Scan for the cell matching the given text and deliver its (X, Y) coordinate at center. 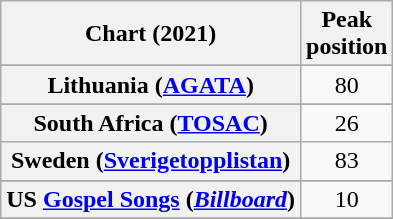
Chart (2021) (151, 34)
10 (347, 199)
Peakposition (347, 34)
Sweden (Sverigetopplistan) (151, 161)
80 (347, 85)
83 (347, 161)
US Gospel Songs (Billboard) (151, 199)
26 (347, 123)
Lithuania (AGATA) (151, 85)
South Africa (TOSAC) (151, 123)
